Search for the cell housing the specified text and yield its (x, y) center coordinate. 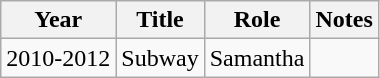
Role (257, 20)
Samantha (257, 58)
2010-2012 (58, 58)
Year (58, 20)
Subway (160, 58)
Notes (344, 20)
Title (160, 20)
